Capture the cell that displays the provided text and extract its [x, y] central coordinate. 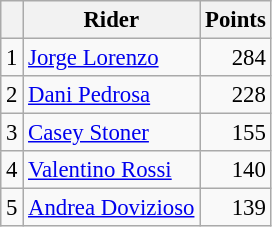
1 [12, 58]
140 [236, 170]
4 [12, 170]
Valentino Rossi [112, 170]
Dani Pedrosa [112, 95]
228 [236, 95]
139 [236, 208]
Rider [112, 20]
284 [236, 58]
5 [12, 208]
3 [12, 133]
2 [12, 95]
155 [236, 133]
Casey Stoner [112, 133]
Points [236, 20]
Jorge Lorenzo [112, 58]
Andrea Dovizioso [112, 208]
